Scan for the cell matching the given text and deliver its [X, Y] coordinate at center. 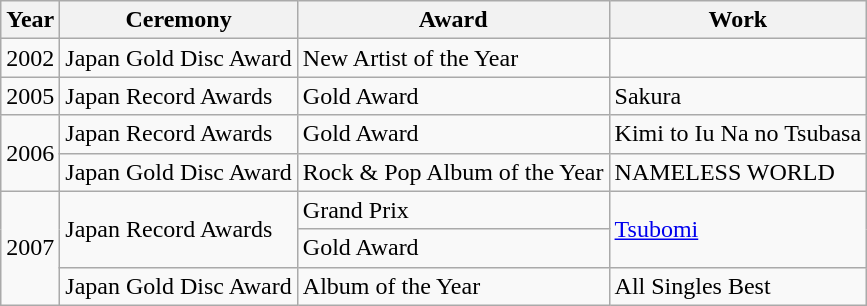
All Singles Best [738, 286]
Grand Prix [453, 210]
NAMELESS WORLD [738, 172]
Ceremony [178, 20]
Year [30, 20]
Award [453, 20]
2002 [30, 58]
2006 [30, 153]
Work [738, 20]
2005 [30, 96]
Rock & Pop Album of the Year [453, 172]
Kimi to Iu Na no Tsubasa [738, 134]
2007 [30, 248]
Sakura [738, 96]
Tsubomi [738, 229]
Album of the Year [453, 286]
New Artist of the Year [453, 58]
